Provide the (X, Y) coordinate of the cell's center where the given text is located.  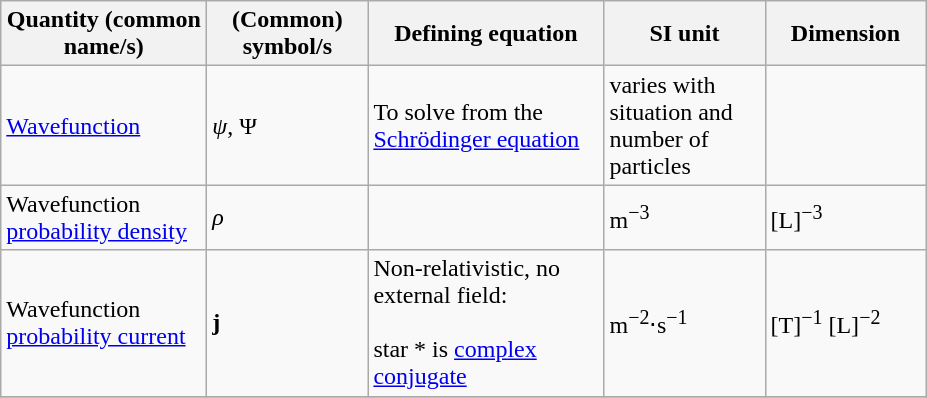
Wavefunction probability current (104, 323)
Dimension (846, 34)
SI unit (684, 34)
[L]−3 (846, 218)
[T]−1 [L]−2 (846, 323)
ψ, Ψ (288, 126)
Wavefunction (104, 126)
Quantity (common name/s) (104, 34)
Defining equation (486, 34)
m−2⋅s−1 (684, 323)
varies with situation and number of particles (684, 126)
ρ (288, 218)
Wavefunction probability density (104, 218)
m−3 (684, 218)
To solve from the Schrödinger equation (486, 126)
Non-relativistic, no external field:star * is complex conjugate (486, 323)
j (288, 323)
(Common) symbol/s (288, 34)
